Capture the cell that displays the provided text and extract its (x, y) central coordinate. 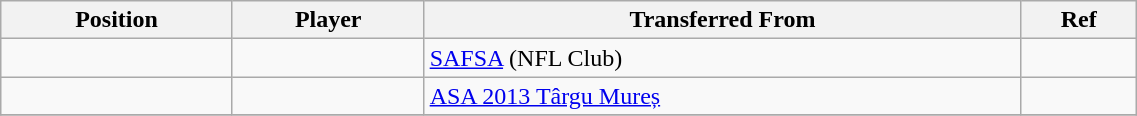
Ref (1079, 20)
Player (328, 20)
SAFSA (NFL Club) (722, 58)
ASA 2013 Târgu Mureș (722, 96)
Position (117, 20)
Transferred From (722, 20)
